Extract the (X, Y) coordinate from the center of the cell holding the provided text.  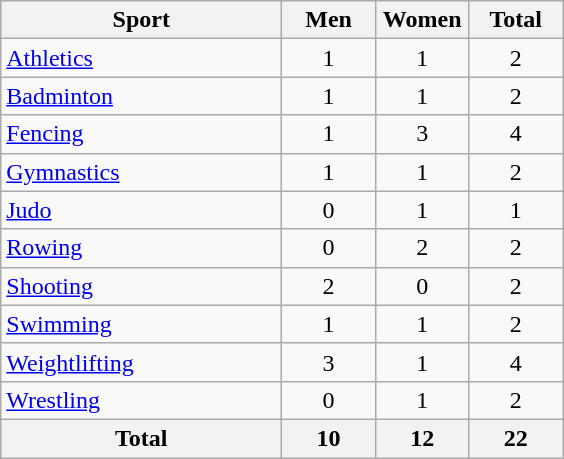
Weightlifting (142, 362)
22 (516, 438)
Gymnastics (142, 172)
Rowing (142, 248)
Swimming (142, 324)
Athletics (142, 58)
Badminton (142, 96)
10 (329, 438)
Shooting (142, 286)
Sport (142, 20)
12 (422, 438)
Women (422, 20)
Wrestling (142, 400)
Men (329, 20)
Fencing (142, 134)
Judo (142, 210)
